Find where the given text appears and provide that cell's center as [X, Y] coordinate. 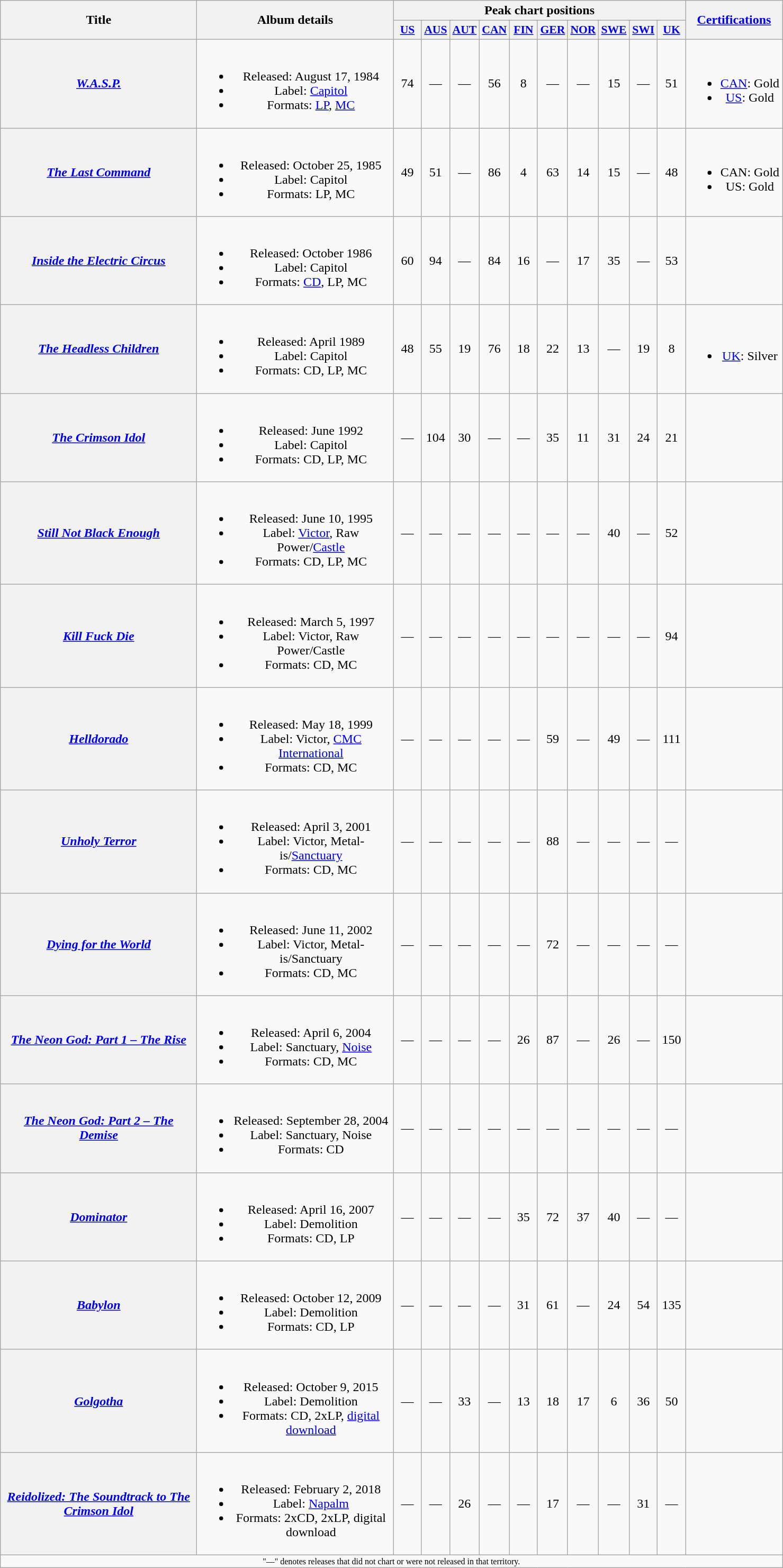
The Last Command [98, 173]
Released: February 2, 2018Label: NapalmFormats: 2xCD, 2xLP, digital download [295, 1503]
Released: October 9, 2015Label: DemolitionFormats: CD, 2xLP, digital download [295, 1401]
UK [671, 30]
50 [671, 1401]
84 [494, 261]
Album details [295, 20]
Peak chart positions [539, 11]
Reidolized: The Soundtrack to The Crimson Idol [98, 1503]
SWE [614, 30]
76 [494, 350]
Helldorado [98, 739]
22 [553, 350]
"—" denotes releases that did not chart or were not released in that territory. [392, 1561]
Released: March 5, 1997Label: Victor, Raw Power/CastleFormats: CD, MC [295, 636]
Released: September 28, 2004Label: Sanctuary, NoiseFormats: CD [295, 1128]
Released: April 6, 2004Label: Sanctuary, NoiseFormats: CD, MC [295, 1040]
Golgotha [98, 1401]
The Headless Children [98, 350]
61 [553, 1305]
54 [644, 1305]
UK: Silver [734, 350]
Babylon [98, 1305]
The Crimson Idol [98, 437]
56 [494, 84]
US [408, 30]
53 [671, 261]
21 [671, 437]
59 [553, 739]
Unholy Terror [98, 841]
Released: May 18, 1999Label: Victor, CMC InternationalFormats: CD, MC [295, 739]
88 [553, 841]
135 [671, 1305]
FIN [523, 30]
63 [553, 173]
104 [435, 437]
11 [583, 437]
AUT [465, 30]
NOR [583, 30]
Released: October 25, 1985Label: CapitolFormats: LP, MC [295, 173]
Inside the Electric Circus [98, 261]
30 [465, 437]
Certifications [734, 20]
4 [523, 173]
37 [583, 1217]
Released: June 1992Label: CapitolFormats: CD, LP, MC [295, 437]
16 [523, 261]
55 [435, 350]
CAN [494, 30]
150 [671, 1040]
The Neon God: Part 2 – The Demise [98, 1128]
14 [583, 173]
Released: April 1989Label: CapitolFormats: CD, LP, MC [295, 350]
Title [98, 20]
Dying for the World [98, 944]
74 [408, 84]
36 [644, 1401]
111 [671, 739]
The Neon God: Part 1 – The Rise [98, 1040]
Released: June 10, 1995Label: Victor, Raw Power/CastleFormats: CD, LP, MC [295, 533]
Dominator [98, 1217]
Released: October 12, 2009Label: DemolitionFormats: CD, LP [295, 1305]
GER [553, 30]
Released: October 1986Label: CapitolFormats: CD, LP, MC [295, 261]
Released: June 11, 2002Label: Victor, Metal-is/SanctuaryFormats: CD, MC [295, 944]
86 [494, 173]
Still Not Black Enough [98, 533]
60 [408, 261]
Released: April 3, 2001Label: Victor, Metal-is/SanctuaryFormats: CD, MC [295, 841]
87 [553, 1040]
Released: August 17, 1984Label: CapitolFormats: LP, MC [295, 84]
52 [671, 533]
6 [614, 1401]
Kill Fuck Die [98, 636]
SWI [644, 30]
AUS [435, 30]
W.A.S.P. [98, 84]
Released: April 16, 2007Label: DemolitionFormats: CD, LP [295, 1217]
33 [465, 1401]
